Return the [X, Y] coordinate for the center point of the cell that contains the specified text.  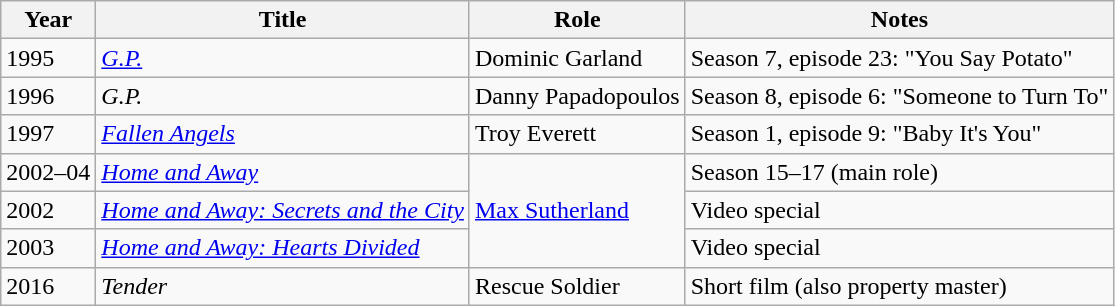
Troy Everett [577, 134]
2016 [48, 286]
Short film (also property master) [900, 286]
Home and Away: Secrets and the City [283, 210]
Home and Away [283, 172]
2003 [48, 248]
Season 15–17 (main role) [900, 172]
Notes [900, 20]
Season 8, episode 6: "Someone to Turn To" [900, 96]
Dominic Garland [577, 58]
Max Sutherland [577, 210]
Fallen Angels [283, 134]
Rescue Soldier [577, 286]
Year [48, 20]
Danny Papadopoulos [577, 96]
Tender [283, 286]
2002–04 [48, 172]
1995 [48, 58]
Season 1, episode 9: "Baby It's You" [900, 134]
Title [283, 20]
2002 [48, 210]
1996 [48, 96]
Role [577, 20]
Home and Away: Hearts Divided [283, 248]
1997 [48, 134]
Season 7, episode 23: "You Say Potato" [900, 58]
